Locate the cell with the specified text and output its [x, y] center coordinate. 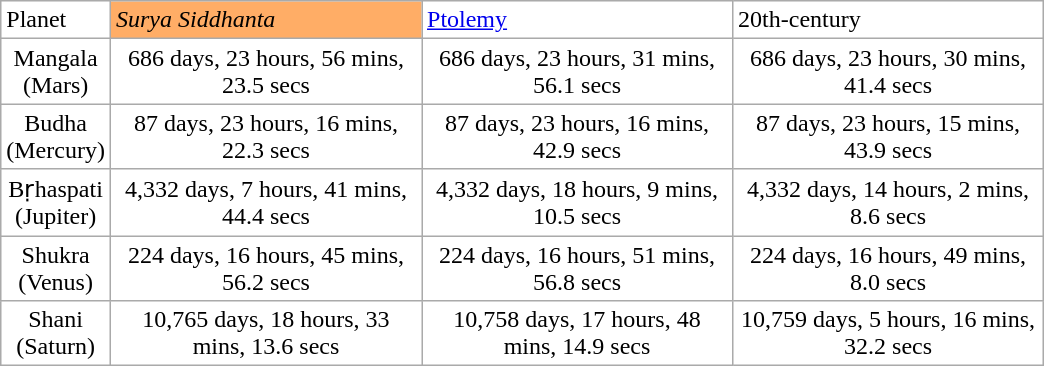
Shani (Saturn) [56, 334]
Planet [56, 20]
686 days, 23 hours, 56 mins, 23.5 secs [266, 72]
Budha (Mercury) [56, 136]
4,332 days, 7 hours, 41 mins, 44.4 secs [266, 202]
87 days, 23 hours, 16 mins, 42.9 secs [578, 136]
Ptolemy [578, 20]
686 days, 23 hours, 30 mins, 41.4 secs [888, 72]
4,332 days, 18 hours, 9 mins, 10.5 secs [578, 202]
686 days, 23 hours, 31 mins, 56.1 secs [578, 72]
87 days, 23 hours, 15 mins, 43.9 secs [888, 136]
87 days, 23 hours, 16 mins, 22.3 secs [266, 136]
10,758 days, 17 hours, 48 mins, 14.9 secs [578, 334]
Shukra (Venus) [56, 268]
Mangala (Mars) [56, 72]
Surya Siddhanta [266, 20]
224 days, 16 hours, 45 mins, 56.2 secs [266, 268]
10,759 days, 5 hours, 16 mins, 32.2 secs [888, 334]
Bṛhaspati (Jupiter) [56, 202]
4,332 days, 14 hours, 2 mins, 8.6 secs [888, 202]
20th-century [888, 20]
224 days, 16 hours, 51 mins, 56.8 secs [578, 268]
10,765 days, 18 hours, 33 mins, 13.6 secs [266, 334]
224 days, 16 hours, 49 mins, 8.0 secs [888, 268]
